From the cell containing the given text, extract its center point as [x, y] coordinate. 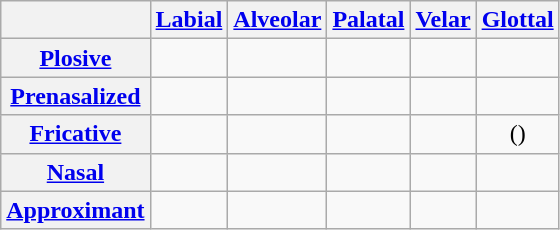
Alveolar [278, 20]
Palatal [368, 20]
Approximant [76, 210]
() [518, 134]
Prenasalized [76, 96]
Glottal [518, 20]
Labial [189, 20]
Nasal [76, 172]
Velar [443, 20]
Fricative [76, 134]
Plosive [76, 58]
